Extract the (X, Y) coordinate from the center of the cell holding the provided text.  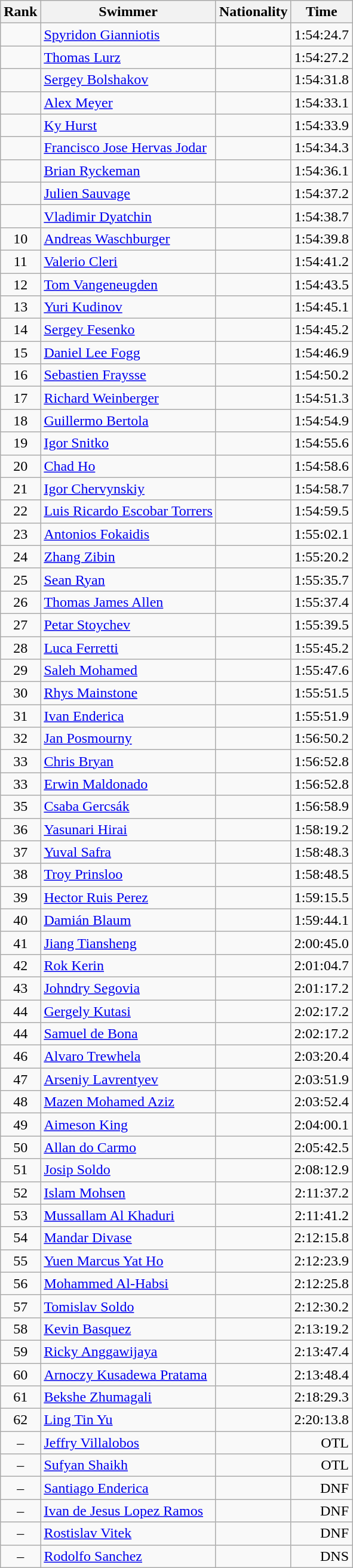
2:03:20.4 (321, 1057)
2:01:04.7 (321, 965)
Yasunari Hirai (128, 829)
15 (20, 353)
2:12:15.8 (321, 1238)
Chris Bryan (128, 761)
2:12:30.2 (321, 1306)
2:13:47.4 (321, 1351)
20 (20, 466)
17 (20, 398)
Jan Posmourny (128, 739)
2:03:51.9 (321, 1079)
1:54:37.2 (321, 193)
18 (20, 421)
1:54:27.2 (321, 57)
2:05:42.5 (321, 1147)
Tom Vangeneugden (128, 285)
1:54:43.5 (321, 285)
Ivan Enderica (128, 716)
1:55:47.6 (321, 671)
21 (20, 489)
2:13:19.2 (321, 1329)
36 (20, 829)
2:08:12.9 (321, 1170)
Time (321, 12)
Ricky Anggawijaya (128, 1351)
2:03:52.4 (321, 1102)
11 (20, 261)
Troy Prinsloo (128, 875)
Nationality (253, 12)
1:54:54.9 (321, 421)
50 (20, 1147)
1:54:58.6 (321, 466)
Thomas James Allen (128, 602)
41 (20, 943)
Igor Snitko (128, 443)
58 (20, 1329)
29 (20, 671)
Arnoczy Kusadewa Pratama (128, 1374)
Richard Weinberger (128, 398)
1:55:51.9 (321, 716)
2:13:48.4 (321, 1374)
1:54:45.2 (321, 330)
1:54:41.2 (321, 261)
Francisco Jose Hervas Jodar (128, 148)
42 (20, 965)
1:55:35.7 (321, 579)
28 (20, 647)
Andreas Waschburger (128, 239)
2:12:25.8 (321, 1283)
Petar Stoychev (128, 625)
38 (20, 875)
31 (20, 716)
Arseniy Lavrentyev (128, 1079)
25 (20, 579)
62 (20, 1420)
1:58:48.3 (321, 852)
Josip Soldo (128, 1170)
1:54:39.8 (321, 239)
Alex Meyer (128, 103)
32 (20, 739)
Hector Ruis Perez (128, 897)
Yuval Safra (128, 852)
1:55:45.2 (321, 647)
1:54:38.7 (321, 216)
1:56:58.9 (321, 807)
37 (20, 852)
Sean Ryan (128, 579)
2:01:17.2 (321, 988)
Damián Blaum (128, 920)
54 (20, 1238)
2:12:23.9 (321, 1261)
2:18:29.3 (321, 1397)
1:54:33.1 (321, 103)
39 (20, 897)
Swimmer (128, 12)
Santiago Enderica (128, 1488)
Valerio Cleri (128, 261)
1:58:48.5 (321, 875)
Bekshe Zhumagali (128, 1397)
1:58:19.2 (321, 829)
59 (20, 1351)
2:04:00.1 (321, 1125)
1:54:34.3 (321, 148)
48 (20, 1102)
1:56:50.2 (321, 739)
61 (20, 1397)
Vladimir Dyatchin (128, 216)
Antonios Fokaidis (128, 534)
Erwin Maldonado (128, 784)
2:20:13.8 (321, 1420)
1:55:39.5 (321, 625)
43 (20, 988)
Tomislav Soldo (128, 1306)
1:54:24.7 (321, 35)
Rok Kerin (128, 965)
Ling Tin Yu (128, 1420)
57 (20, 1306)
Rodolfo Sanchez (128, 1556)
Jeffry Villalobos (128, 1443)
Daniel Lee Fogg (128, 353)
Mohammed Al-Habsi (128, 1283)
13 (20, 307)
1:59:44.1 (321, 920)
27 (20, 625)
Mandar Divase (128, 1238)
1:54:55.6 (321, 443)
30 (20, 693)
DNS (321, 1556)
Sergey Fesenko (128, 330)
40 (20, 920)
Jiang Tiansheng (128, 943)
53 (20, 1215)
1:54:36.1 (321, 171)
1:55:51.5 (321, 693)
Samuel de Bona (128, 1034)
35 (20, 807)
60 (20, 1374)
Sufyan Shaikh (128, 1465)
Johndry Segovia (128, 988)
Ivan de Jesus Lopez Ramos (128, 1511)
Mazen Mohamed Aziz (128, 1102)
1:54:51.3 (321, 398)
10 (20, 239)
2:11:37.2 (321, 1193)
24 (20, 557)
47 (20, 1079)
12 (20, 285)
Gergely Kutasi (128, 1011)
46 (20, 1057)
Aimeson King (128, 1125)
56 (20, 1283)
16 (20, 375)
Luis Ricardo Escobar Torrers (128, 511)
Sebastien Fraysse (128, 375)
1:55:20.2 (321, 557)
Allan do Carmo (128, 1147)
51 (20, 1170)
22 (20, 511)
Julien Sauvage (128, 193)
Zhang Zibin (128, 557)
Yuri Kudinov (128, 307)
2:11:41.2 (321, 1215)
Brian Ryckeman (128, 171)
52 (20, 1193)
19 (20, 443)
1:54:58.7 (321, 489)
Islam Mohsen (128, 1193)
Alvaro Trewhela (128, 1057)
Sergey Bolshakov (128, 80)
1:54:31.8 (321, 80)
1:54:46.9 (321, 353)
Mussallam Al Khaduri (128, 1215)
Chad Ho (128, 466)
14 (20, 330)
Spyridon Gianniotis (128, 35)
Thomas Lurz (128, 57)
Luca Ferretti (128, 647)
2:00:45.0 (321, 943)
1:59:15.5 (321, 897)
Rostislav Vitek (128, 1533)
Guillermo Bertola (128, 421)
1:55:02.1 (321, 534)
1:54:45.1 (321, 307)
1:54:59.5 (321, 511)
26 (20, 602)
Igor Chervynskiy (128, 489)
55 (20, 1261)
1:54:33.9 (321, 125)
Rank (20, 12)
Kevin Basquez (128, 1329)
1:54:50.2 (321, 375)
49 (20, 1125)
23 (20, 534)
Saleh Mohamed (128, 671)
1:55:37.4 (321, 602)
Csaba Gercsák (128, 807)
Rhys Mainstone (128, 693)
Yuen Marcus Yat Ho (128, 1261)
Ky Hurst (128, 125)
